Return the (x, y) coordinate for the center point of the cell that contains the specified text.  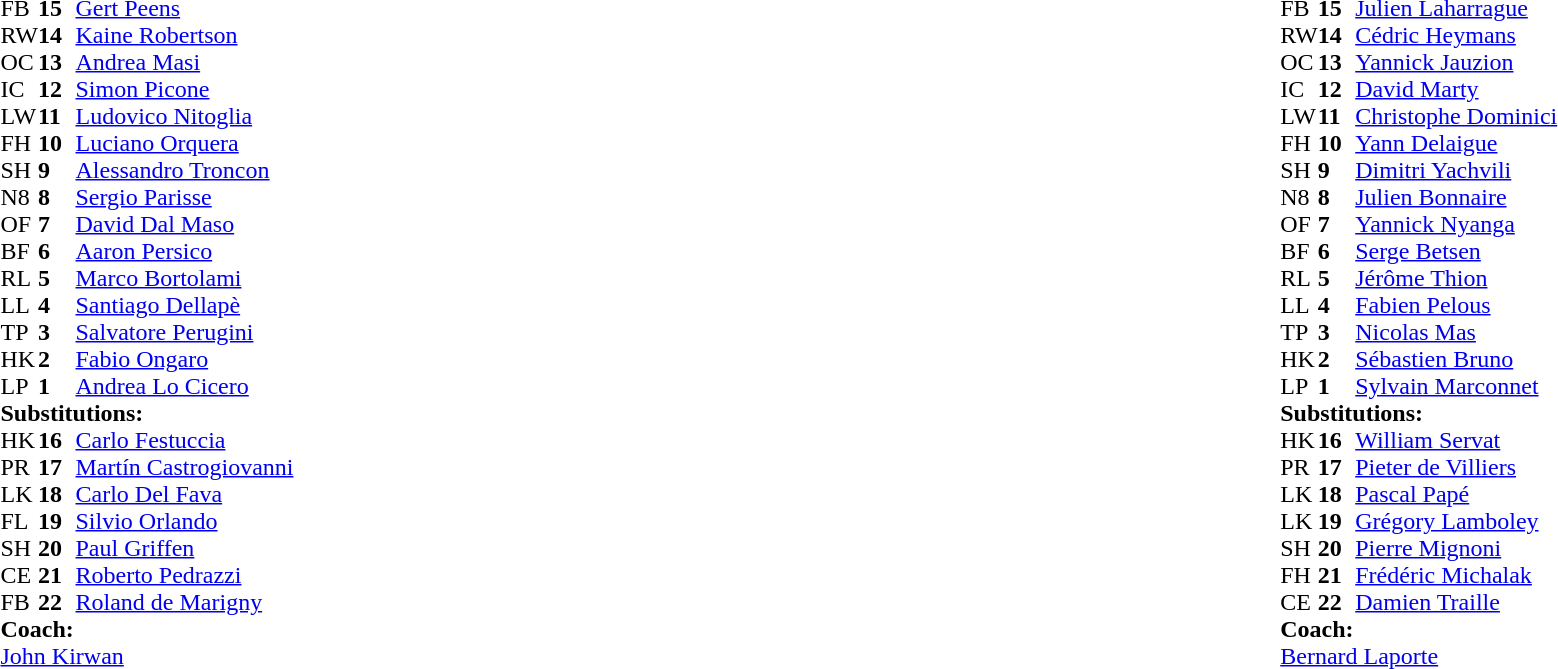
Nicolas Mas (1456, 332)
Pierre Mignoni (1456, 548)
Carlo Festuccia (185, 440)
Alessandro Troncon (185, 170)
Luciano Orquera (185, 144)
Fabien Pelous (1456, 306)
Simon Picone (185, 90)
Damien Traille (1456, 602)
Roberto Pedrazzi (185, 576)
David Dal Maso (185, 224)
Serge Betsen (1456, 252)
Pascal Papé (1456, 494)
Roland de Marigny (185, 602)
Bernard Laporte (1418, 656)
FL (19, 522)
Cédric Heymans (1456, 36)
Martín Castrogiovanni (185, 468)
Ludovico Nitoglia (185, 116)
Marco Bortolami (185, 278)
John Kirwan (146, 656)
Pieter de Villiers (1456, 468)
Andrea Masi (185, 62)
FB (19, 602)
Kaine Robertson (185, 36)
Sébastien Bruno (1456, 360)
William Servat (1456, 440)
Paul Griffen (185, 548)
Julien Bonnaire (1456, 198)
Grégory Lamboley (1456, 522)
Carlo Del Fava (185, 494)
Jérôme Thion (1456, 278)
Salvatore Perugini (185, 332)
Fabio Ongaro (185, 360)
Yannick Jauzion (1456, 62)
Silvio Orlando (185, 522)
Christophe Dominici (1456, 116)
David Marty (1456, 90)
Sylvain Marconnet (1456, 386)
Dimitri Yachvili (1456, 170)
Frédéric Michalak (1456, 576)
Santiago Dellapè (185, 306)
Aaron Persico (185, 252)
Yannick Nyanga (1456, 224)
Yann Delaigue (1456, 144)
Andrea Lo Cicero (185, 386)
Sergio Parisse (185, 198)
